Provide the (X, Y) coordinate of the cell's center where the given text is located.  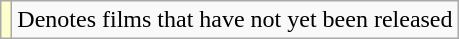
Denotes films that have not yet been released (235, 20)
